Return the [X, Y] coordinate for the center point of the cell that contains the specified text.  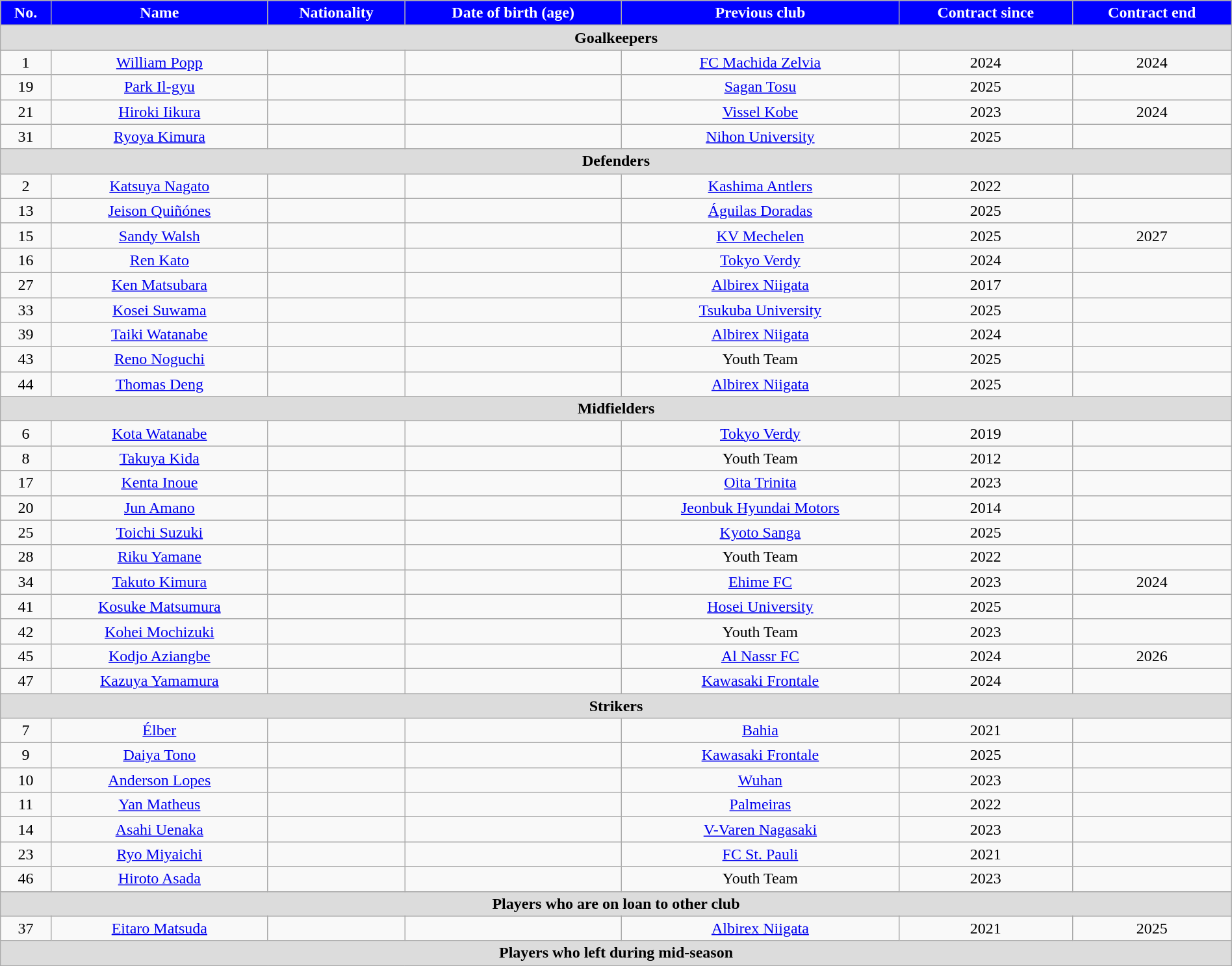
1 [26, 62]
Contract since [985, 13]
37 [26, 928]
Hiroto Asada [159, 879]
Sagan Tosu [760, 87]
42 [26, 631]
23 [26, 854]
Asahi Uenaka [159, 829]
46 [26, 879]
Ren Kato [159, 260]
Élber [159, 731]
28 [26, 557]
Jeonbuk Hyundai Motors [760, 508]
Kenta Inoue [159, 483]
16 [26, 260]
Takuto Kimura [159, 582]
Eitaro Matsuda [159, 928]
Anderson Lopes [159, 780]
No. [26, 13]
Kosei Suwama [159, 310]
Kazuya Yamamura [159, 681]
41 [26, 607]
21 [26, 112]
Ken Matsubara [159, 285]
Bahia [760, 731]
13 [26, 211]
Oita Trinita [760, 483]
Jeison Quiñónes [159, 211]
43 [26, 359]
Ryoya Kimura [159, 137]
Kohei Mochizuki [159, 631]
Players who left during mid-season [616, 953]
11 [26, 805]
Hiroki Iikura [159, 112]
9 [26, 755]
Nihon University [760, 137]
Midfielders [616, 409]
2017 [985, 285]
Kodjo Aziangbe [159, 656]
Wuhan [760, 780]
14 [26, 829]
Al Nassr FC [760, 656]
Ehime FC [760, 582]
15 [26, 235]
Palmeiras [760, 805]
Ryo Miyaichi [159, 854]
Riku Yamane [159, 557]
Toichi Suzuki [159, 532]
Goalkeepers [616, 38]
Taiki Watanabe [159, 335]
27 [26, 285]
Hosei University [760, 607]
Águilas Doradas [760, 211]
Vissel Kobe [760, 112]
Previous club [760, 13]
Jun Amano [159, 508]
Yan Matheus [159, 805]
Daiya Tono [159, 755]
Players who are on loan to other club [616, 904]
V-Varen Nagasaki [760, 829]
Kashima Antlers [760, 186]
45 [26, 656]
33 [26, 310]
2 [26, 186]
47 [26, 681]
25 [26, 532]
2027 [1151, 235]
8 [26, 458]
William Popp [159, 62]
Tsukuba University [760, 310]
Contract end [1151, 13]
Takuya Kida [159, 458]
7 [26, 731]
31 [26, 137]
Date of birth (age) [513, 13]
Park Il-gyu [159, 87]
Kosuke Matsumura [159, 607]
34 [26, 582]
39 [26, 335]
44 [26, 384]
20 [26, 508]
10 [26, 780]
Nationality [336, 13]
Reno Noguchi [159, 359]
17 [26, 483]
2019 [985, 434]
Kota Watanabe [159, 434]
Thomas Deng [159, 384]
Defenders [616, 161]
FC Machida Zelvia [760, 62]
Name [159, 13]
KV Mechelen [760, 235]
6 [26, 434]
FC St. Pauli [760, 854]
Kyoto Sanga [760, 532]
2026 [1151, 656]
Katsuya Nagato [159, 186]
2012 [985, 458]
2014 [985, 508]
19 [26, 87]
Strikers [616, 705]
Sandy Walsh [159, 235]
